Output the (x, y) coordinate of the center of the cell containing the given text.  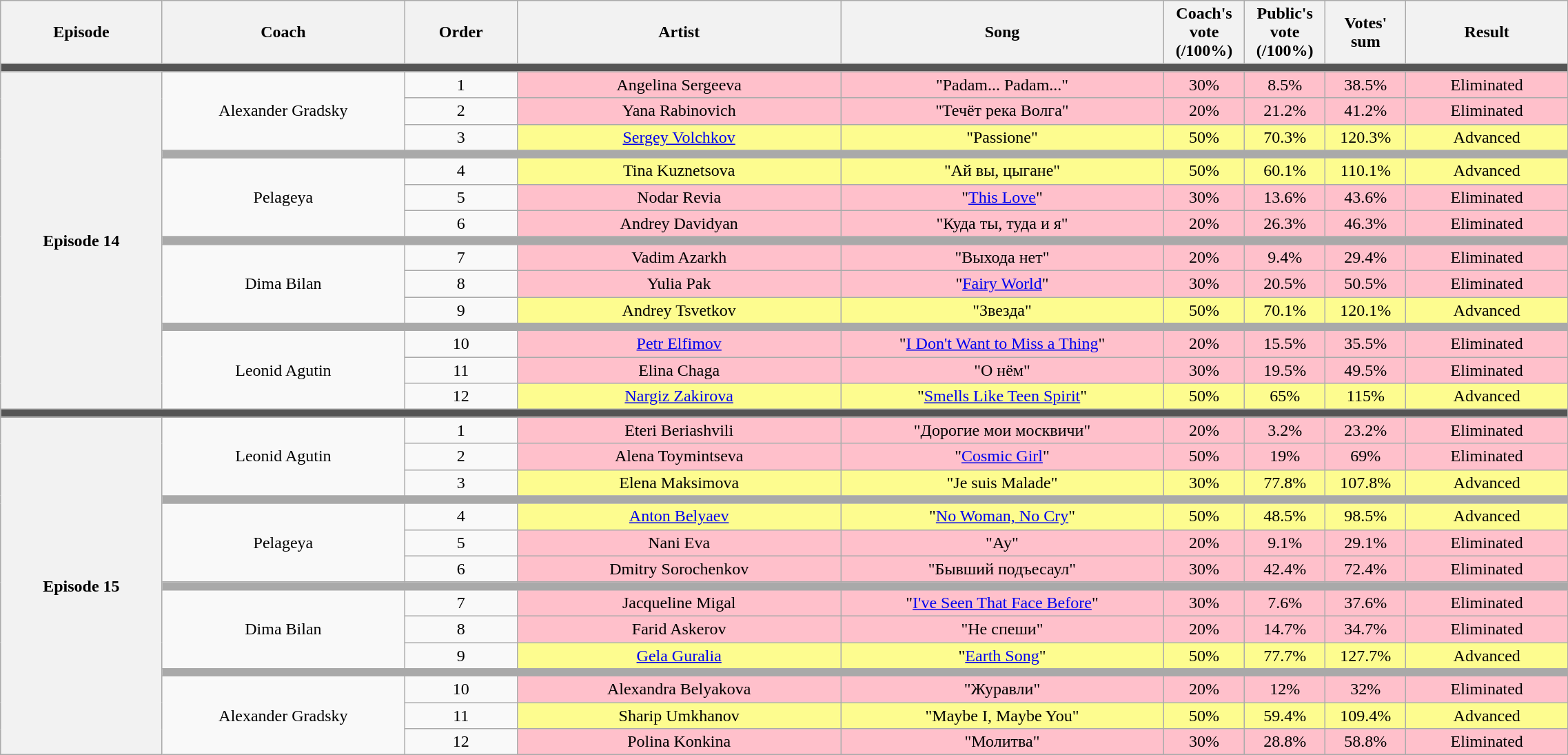
Episode (81, 32)
Nargiz Zakirova (680, 396)
50.5% (1366, 283)
Yana Rabinovich (680, 111)
Farid Askerov (680, 629)
Dmitry Sorochenkov (680, 569)
19% (1285, 456)
"Ау" (1002, 543)
"Smells Like Teen Spirit" (1002, 396)
"Не спеши" (1002, 629)
60.1% (1285, 171)
Votes' sum (1366, 32)
"Течёт река Волга" (1002, 111)
48.5% (1285, 516)
72.4% (1366, 569)
58.8% (1366, 742)
Song (1002, 32)
29.1% (1366, 543)
"Padam... Padam..." (1002, 85)
15.5% (1285, 344)
Alexandra Belyakova (680, 689)
Sharip Umkhanov (680, 716)
34.7% (1366, 629)
Coach (283, 32)
Result (1487, 32)
37.6% (1366, 603)
"Выхода нет" (1002, 257)
Order (461, 32)
29.4% (1366, 257)
41.2% (1366, 111)
"Fairy World" (1002, 283)
Petr Elfimov (680, 344)
Elena Maksimova (680, 483)
"О нём" (1002, 370)
69% (1366, 456)
49.5% (1366, 370)
98.5% (1366, 516)
Anton Belyaev (680, 516)
110.1% (1366, 171)
"Cosmic Girl" (1002, 456)
59.4% (1285, 716)
"Ай вы, цыгане" (1002, 171)
32% (1366, 689)
21.2% (1285, 111)
23.2% (1366, 430)
Artist (680, 32)
12% (1285, 689)
120.1% (1366, 310)
115% (1366, 396)
"I Don't Want to Miss a Thing" (1002, 344)
Public's vote (/100%) (1285, 32)
19.5% (1285, 370)
38.5% (1366, 85)
"Maybe I, Maybe You" (1002, 716)
3.2% (1285, 430)
Tina Kuznetsova (680, 171)
"Earth Song" (1002, 656)
70.3% (1285, 137)
Sergey Volchkov (680, 137)
"Журавли" (1002, 689)
8.5% (1285, 85)
65% (1285, 396)
Elina Chaga (680, 370)
20.5% (1285, 283)
Eteri Beriashvili (680, 430)
46.3% (1366, 223)
13.6% (1285, 197)
Gela Guralia (680, 656)
127.7% (1366, 656)
"This Love" (1002, 197)
Andrey Davidyan (680, 223)
14.7% (1285, 629)
77.8% (1285, 483)
Yulia Pak (680, 283)
"Молитва" (1002, 742)
"Дорогие мои москвичи" (1002, 430)
35.5% (1366, 344)
28.8% (1285, 742)
Vadim Azarkh (680, 257)
"Бывший подъесаул" (1002, 569)
43.6% (1366, 197)
26.3% (1285, 223)
77.7% (1285, 656)
42.4% (1285, 569)
9.1% (1285, 543)
"Je suis Malade" (1002, 483)
Episode 15 (81, 586)
"Куда ты, туда и я" (1002, 223)
"I've Seen That Face Before" (1002, 603)
"Passione" (1002, 137)
120.3% (1366, 137)
109.4% (1366, 716)
Polina Konkina (680, 742)
"Звезда" (1002, 310)
Angelina Sergeeva (680, 85)
9.4% (1285, 257)
"No Woman, No Cry" (1002, 516)
70.1% (1285, 310)
Coach's vote (/100%) (1203, 32)
Nani Eva (680, 543)
107.8% (1366, 483)
Alena Toymintseva (680, 456)
Jacqueline Migal (680, 603)
Andrey Tsvetkov (680, 310)
Episode 14 (81, 241)
Nodar Revia (680, 197)
7.6% (1285, 603)
